Extract the (x, y) coordinate from the center of the cell holding the provided text.  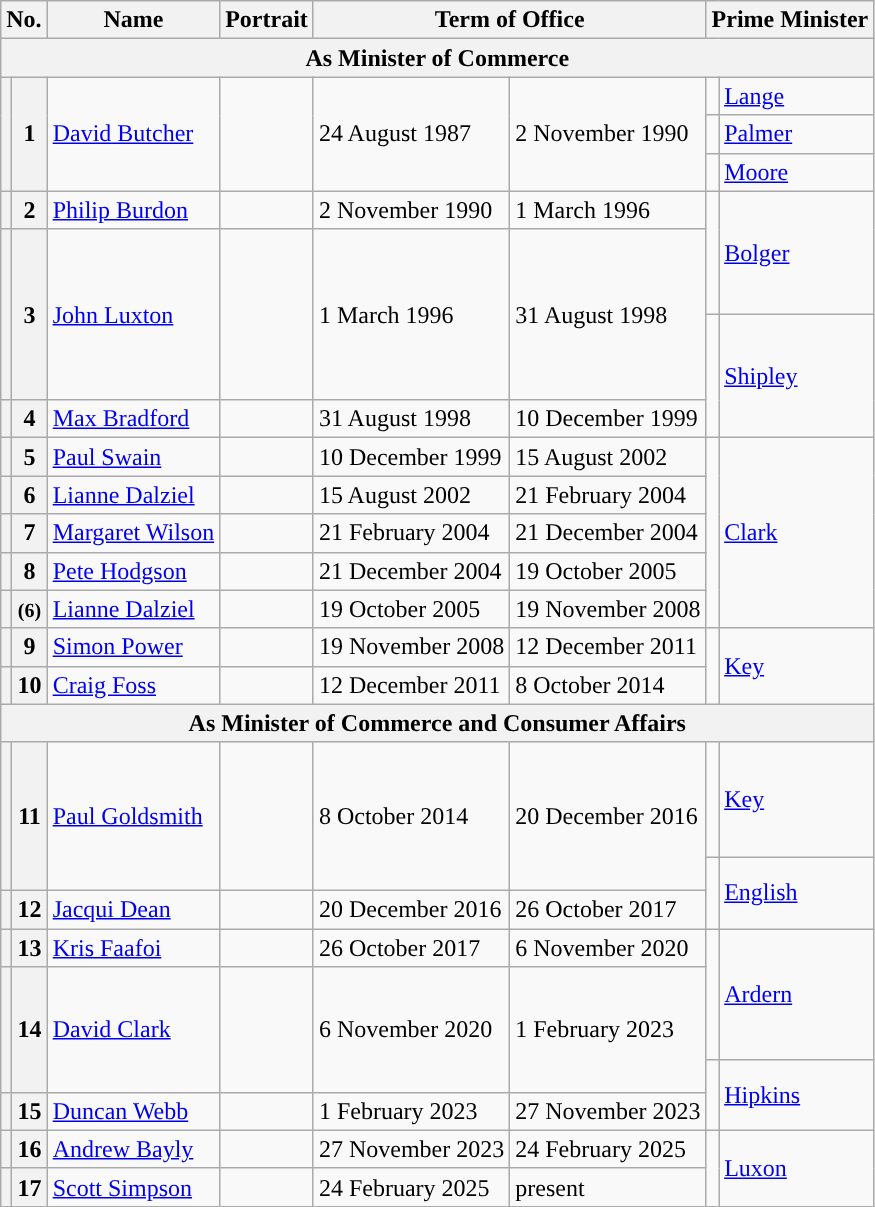
Ardern (796, 994)
24 August 1987 (411, 134)
Hipkins (796, 1094)
Shipley (796, 376)
14 (30, 1030)
10 (30, 685)
2 (30, 210)
13 (30, 947)
Clark (796, 533)
English (796, 894)
1 (30, 134)
Prime Minister (790, 20)
Jacqui Dean (134, 909)
Palmer (796, 134)
5 (30, 457)
David Butcher (134, 134)
8 (30, 571)
Simon Power (134, 647)
Paul Swain (134, 457)
Bolger (796, 252)
Andrew Bayly (134, 1149)
Craig Foss (134, 685)
Duncan Webb (134, 1111)
9 (30, 647)
As Minister of Commerce (438, 58)
Moore (796, 172)
7 (30, 533)
Portrait (267, 20)
No. (24, 20)
11 (30, 816)
Term of Office (510, 20)
(6) (30, 609)
16 (30, 1149)
3 (30, 314)
Philip Burdon (134, 210)
4 (30, 419)
Scott Simpson (134, 1187)
Luxon (796, 1168)
Pete Hodgson (134, 571)
As Minister of Commerce and Consumer Affairs (438, 723)
6 (30, 495)
present (608, 1187)
Lange (796, 96)
Max Bradford (134, 419)
Kris Faafoi (134, 947)
Name (134, 20)
John Luxton (134, 314)
12 (30, 909)
17 (30, 1187)
Margaret Wilson (134, 533)
David Clark (134, 1030)
Paul Goldsmith (134, 816)
15 (30, 1111)
